Search for the cell housing the specified text and yield its [x, y] center coordinate. 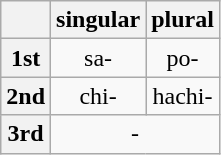
1st [26, 58]
chi- [98, 96]
plural [183, 20]
singular [98, 20]
- [136, 134]
3rd [26, 134]
2nd [26, 96]
sa- [98, 58]
hachi- [183, 96]
po- [183, 58]
